Return the [x, y] coordinate for the center point of the cell that contains the specified text.  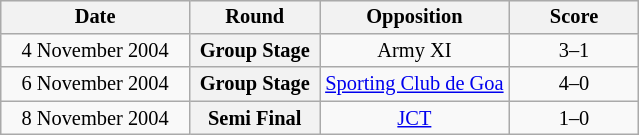
1–0 [574, 118]
4 November 2004 [95, 51]
Army XI [415, 51]
3–1 [574, 51]
8 November 2004 [95, 118]
JCT [415, 118]
Round [255, 17]
Opposition [415, 17]
Date [95, 17]
6 November 2004 [95, 84]
Semi Final [255, 118]
Sporting Club de Goa [415, 84]
Score [574, 17]
4–0 [574, 84]
